Capture the cell that displays the provided text and extract its [x, y] central coordinate. 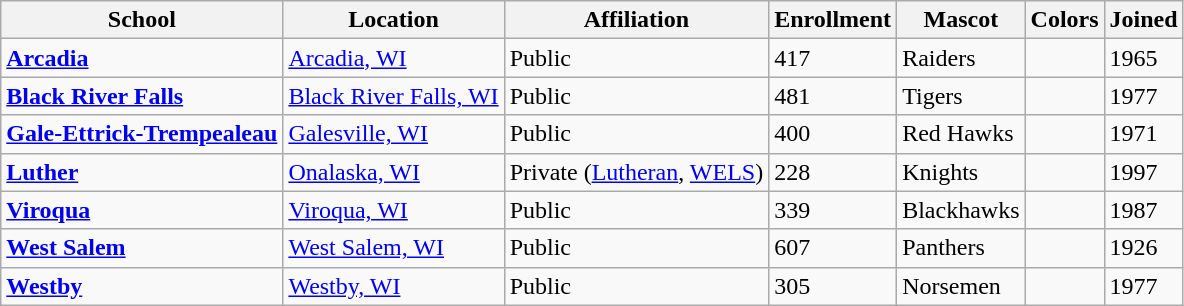
305 [833, 286]
400 [833, 134]
Black River Falls [142, 96]
School [142, 20]
Location [394, 20]
Blackhawks [961, 210]
West Salem [142, 248]
Knights [961, 172]
Arcadia, WI [394, 58]
Westby [142, 286]
Westby, WI [394, 286]
339 [833, 210]
Onalaska, WI [394, 172]
607 [833, 248]
Luther [142, 172]
Norsemen [961, 286]
1987 [1144, 210]
Private (Lutheran, WELS) [636, 172]
Joined [1144, 20]
West Salem, WI [394, 248]
Red Hawks [961, 134]
Panthers [961, 248]
Enrollment [833, 20]
Tigers [961, 96]
Viroqua [142, 210]
417 [833, 58]
Viroqua, WI [394, 210]
1971 [1144, 134]
Affiliation [636, 20]
Arcadia [142, 58]
1965 [1144, 58]
481 [833, 96]
1926 [1144, 248]
Black River Falls, WI [394, 96]
1997 [1144, 172]
Galesville, WI [394, 134]
Raiders [961, 58]
Gale-Ettrick-Trempealeau [142, 134]
Colors [1064, 20]
Mascot [961, 20]
228 [833, 172]
